Provide the [X, Y] coordinate of the cell's center where the given text is located.  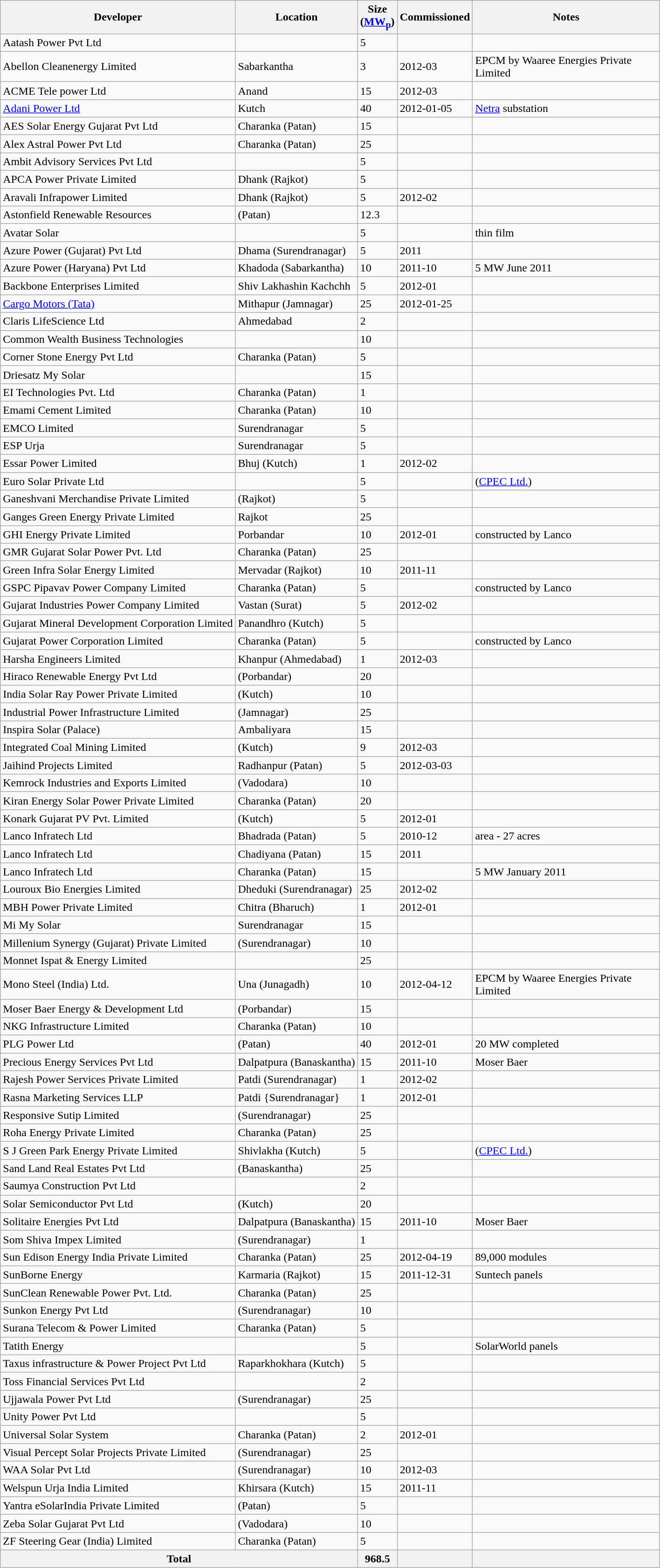
SunBorne Energy [118, 1275]
MBH Power Private Limited [118, 907]
Netra substation [566, 108]
Raparkhokhara (Kutch) [296, 1364]
Millenium Synergy (Gujarat) Private Limited [118, 943]
2012-01-05 [435, 108]
Cargo Motors (Tata) [118, 304]
Ganeshvani Merchandise Private Limited [118, 499]
Ambaliyara [296, 729]
Corner Stone Energy Pvt Ltd [118, 357]
Louroux Bio Energies Limited [118, 889]
Jaihind Projects Limited [118, 765]
2012-04-12 [435, 984]
Sabarkantha [296, 66]
Aatash Power Pvt Ltd [118, 42]
Suntech panels [566, 1275]
Inspira Solar (Palace) [118, 729]
Bhadrada (Patan) [296, 836]
Gujarat Mineral Development Corporation Limited [118, 623]
2010-12 [435, 836]
Notes [566, 17]
Universal Solar System [118, 1435]
Size(MWp) [378, 17]
Aravali Infrapower Limited [118, 197]
Saumya Construction Pvt Ltd [118, 1186]
PLG Power Ltd [118, 1044]
Hiraco Renewable Energy Pvt Ltd [118, 676]
Essar Power Limited [118, 464]
Mi My Solar [118, 925]
Bhuj (Kutch) [296, 464]
APCA Power Private Limited [118, 180]
5 MW January 2011 [566, 872]
Moser Baer Energy & Development Ltd [118, 1008]
(Jamnagar) [296, 712]
2012-01-25 [435, 304]
SunClean Renewable Power Pvt. Ltd. [118, 1292]
Monnet Ispat & Energy Limited [118, 960]
Common Wealth Business Technologies [118, 339]
Shivlakha (Kutch) [296, 1151]
Rajesh Power Services Private Limited [118, 1080]
Integrated Coal Mining Limited [118, 748]
Ujjawala Power Pvt Ltd [118, 1399]
WAA Solar Pvt Ltd [118, 1470]
Welspun Urja India Limited [118, 1488]
Una (Junagadh) [296, 984]
3 [378, 66]
Zeba Solar Gujarat Pvt Ltd [118, 1523]
Patdi (Surendranagar) [296, 1080]
Unity Power Pvt Ltd [118, 1417]
Roha Energy Private Limited [118, 1133]
GSPC Pipavav Power Company Limited [118, 588]
GMR Gujarat Solar Power Pvt. Ltd [118, 552]
2011-12-31 [435, 1275]
Azure Power (Gujarat) Pvt Ltd [118, 250]
Gujarat Power Corporation Limited [118, 641]
Commissioned [435, 17]
(Banaskantha) [296, 1168]
89,000 modules [566, 1257]
AES Solar Energy Gujarat Pvt Ltd [118, 126]
ESP Urja [118, 445]
EMCO Limited [118, 428]
Karmaria (Rajkot) [296, 1275]
Solitaire Energies Pvt Ltd [118, 1221]
Ambit Advisory Services Pvt Ltd [118, 161]
Sunkon Energy Pvt Ltd [118, 1310]
Azure Power (Haryana) Pvt Ltd [118, 268]
GHI Energy Private Limited [118, 534]
Konark Gujarat PV Pvt. Limited [118, 819]
NKG Infrastructure Limited [118, 1026]
Dhama (Surendranagar) [296, 250]
Astonfield Renewable Resources [118, 215]
Surana Telecom & Power Limited [118, 1328]
Sun Edison Energy India Private Limited [118, 1257]
2012-03-03 [435, 765]
Shiv Lakhashin Kachchh [296, 286]
Som Shiva Impex Limited [118, 1239]
Anand [296, 90]
Solar Semiconductor Pvt Ltd [118, 1204]
EI Technologies Pvt. Ltd [118, 392]
Harsha Engineers Limited [118, 659]
Ahmedabad [296, 321]
thin film [566, 233]
ACME Tele power Ltd [118, 90]
Industrial Power Infrastructure Limited [118, 712]
12.3 [378, 215]
9 [378, 748]
Khadoda (Sabarkantha) [296, 268]
Total [179, 1559]
Rajkot [296, 517]
Mervadar (Rajkot) [296, 570]
Dheduki (Surendranagar) [296, 889]
S J Green Park Energy Private Limited [118, 1151]
2012-04-19 [435, 1257]
5 MW June 2011 [566, 268]
Responsive Sutip Limited [118, 1115]
Precious Energy Services Pvt Ltd [118, 1062]
India Solar Ray Power Private Limited [118, 694]
Euro Solar Private Ltd [118, 481]
Green Infra Solar Energy Limited [118, 570]
Radhanpur (Patan) [296, 765]
Rasna Marketing Services LLP [118, 1097]
Toss Financial Services Pvt Ltd [118, 1381]
Location [296, 17]
Kemrock Industries and Exports Limited [118, 783]
Abellon Cleanenergy Limited [118, 66]
Backbone Enterprises Limited [118, 286]
Sand Land Real Estates Pvt Ltd [118, 1168]
Alex Astral Power Pvt Ltd [118, 144]
Chadiyana (Patan) [296, 854]
Porbandar [296, 534]
20 MW completed [566, 1044]
Chitra (Bharuch) [296, 907]
Developer [118, 17]
Vastan (Surat) [296, 605]
Yantra eSolarIndia Private Limited [118, 1506]
SolarWorld panels [566, 1346]
Avatar Solar [118, 233]
ZF Steering Gear (India) Limited [118, 1541]
Mono Steel (India) Ltd. [118, 984]
Khirsara (Kutch) [296, 1488]
area - 27 acres [566, 836]
Adani Power Ltd [118, 108]
Kiran Energy Solar Power Private Limited [118, 801]
Emami Cement Limited [118, 410]
Khanpur (Ahmedabad) [296, 659]
Tatith Energy [118, 1346]
Kutch [296, 108]
Ganges Green Energy Private Limited [118, 517]
Claris LifeScience Ltd [118, 321]
(Rajkot) [296, 499]
Patdi {Surendranagar} [296, 1097]
Mithapur (Jamnagar) [296, 304]
Visual Percept Solar Projects Private Limited [118, 1452]
Driesatz My Solar [118, 375]
Gujarat Industries Power Company Limited [118, 605]
Panandhro (Kutch) [296, 623]
968.5 [378, 1559]
Taxus infrastructure & Power Project Pvt Ltd [118, 1364]
